Identify which cell holds the provided text, then report its (X, Y) central coordinate. 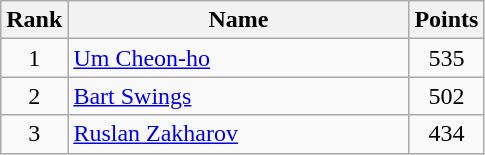
1 (34, 58)
2 (34, 96)
3 (34, 134)
Rank (34, 20)
Um Cheon-ho (238, 58)
Bart Swings (238, 96)
535 (446, 58)
Ruslan Zakharov (238, 134)
434 (446, 134)
502 (446, 96)
Points (446, 20)
Name (238, 20)
